Capture the cell that displays the provided text and extract its [x, y] central coordinate. 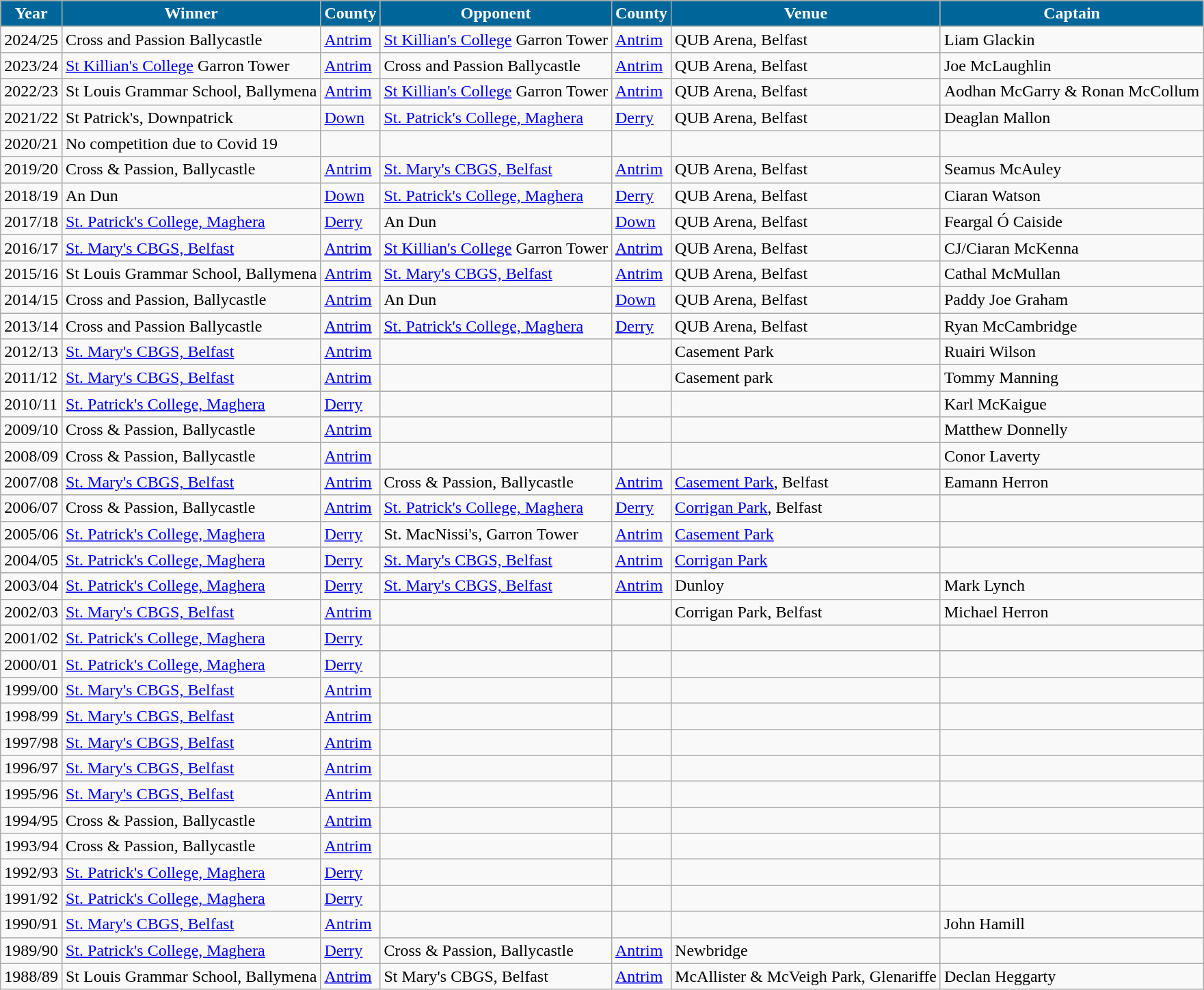
Deaglan Mallon [1071, 118]
1990/91 [31, 924]
2004/05 [31, 560]
Ruairi Wilson [1071, 352]
2011/12 [31, 378]
1993/94 [31, 846]
1995/96 [31, 794]
Year [31, 14]
2008/09 [31, 456]
1996/97 [31, 768]
2002/03 [31, 612]
2003/04 [31, 586]
CJ/Ciaran McKenna [1071, 247]
Venue [806, 14]
Dunloy [806, 586]
Captain [1071, 14]
2016/17 [31, 247]
No competition due to Covid 19 [191, 144]
2021/22 [31, 118]
2005/06 [31, 534]
McAllister & McVeigh Park, Glenariffe [806, 976]
2014/15 [31, 299]
2013/14 [31, 326]
Liam Glackin [1071, 40]
Ciaran Watson [1071, 196]
Aodhan McGarry & Ronan McCollum [1071, 92]
2022/23 [31, 92]
2018/19 [31, 196]
2024/25 [31, 40]
2023/24 [31, 66]
Mark Lynch [1071, 586]
1988/89 [31, 976]
Feargal Ó Caiside [1071, 222]
2010/11 [31, 404]
Paddy Joe Graham [1071, 299]
Cathal McMullan [1071, 273]
St Mary's CBGS, Belfast [496, 976]
1989/90 [31, 950]
Corrigan Park [806, 560]
Casement Park, Belfast [806, 482]
Matthew Donnelly [1071, 430]
2001/02 [31, 638]
1991/92 [31, 898]
1994/95 [31, 820]
1999/00 [31, 690]
2017/18 [31, 222]
1998/99 [31, 716]
2007/08 [31, 482]
2009/10 [31, 430]
Newbridge [806, 950]
2019/20 [31, 170]
Karl McKaigue [1071, 404]
Casement park [806, 378]
John Hamill [1071, 924]
Seamus McAuley [1071, 170]
St Patrick's, Downpatrick [191, 118]
2015/16 [31, 273]
2006/07 [31, 508]
2020/21 [31, 144]
St. MacNissi's, Garron Tower [496, 534]
Cross and Passion, Ballycastle [191, 299]
Joe McLaughlin [1071, 66]
Eamann Herron [1071, 482]
2012/13 [31, 352]
Ryan McCambridge [1071, 326]
Opponent [496, 14]
1997/98 [31, 742]
2000/01 [31, 664]
1992/93 [31, 872]
Winner [191, 14]
Michael Herron [1071, 612]
Declan Heggarty [1071, 976]
Conor Laverty [1071, 456]
Tommy Manning [1071, 378]
